Scan for the cell matching the given text and deliver its (x, y) coordinate at center. 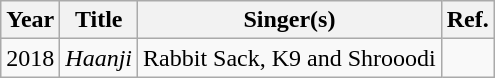
Title (99, 20)
Singer(s) (290, 20)
Year (30, 20)
Rabbit Sack, K9 and Shrooodi (290, 58)
Haanji (99, 58)
2018 (30, 58)
Ref. (468, 20)
